Output the [X, Y] coordinate of the center of the cell containing the given text.  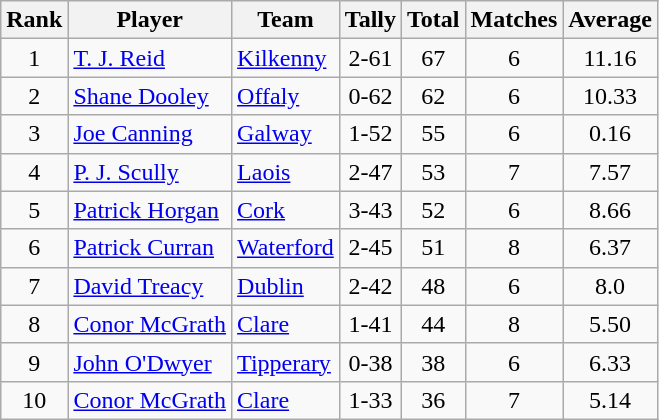
0-38 [370, 362]
Laois [286, 172]
8.66 [610, 210]
Tally [370, 20]
Cork [286, 210]
10 [34, 400]
1-41 [370, 324]
51 [434, 248]
62 [434, 96]
9 [34, 362]
3-43 [370, 210]
1 [34, 58]
5.50 [610, 324]
Total [434, 20]
4 [34, 172]
44 [434, 324]
2-42 [370, 286]
1-52 [370, 134]
2-47 [370, 172]
3 [34, 134]
6.37 [610, 248]
David Treacy [150, 286]
Matches [514, 20]
10.33 [610, 96]
38 [434, 362]
36 [434, 400]
Rank [34, 20]
Offaly [286, 96]
Tipperary [286, 362]
Galway [286, 134]
2-45 [370, 248]
John O'Dwyer [150, 362]
7.57 [610, 172]
55 [434, 134]
Dublin [286, 286]
Team [286, 20]
Kilkenny [286, 58]
T. J. Reid [150, 58]
Joe Canning [150, 134]
52 [434, 210]
Patrick Horgan [150, 210]
0-62 [370, 96]
8.0 [610, 286]
Patrick Curran [150, 248]
2-61 [370, 58]
P. J. Scully [150, 172]
0.16 [610, 134]
1-33 [370, 400]
67 [434, 58]
2 [34, 96]
5 [34, 210]
48 [434, 286]
53 [434, 172]
Average [610, 20]
11.16 [610, 58]
5.14 [610, 400]
Shane Dooley [150, 96]
6.33 [610, 362]
Waterford [286, 248]
Player [150, 20]
